Capture the cell that displays the provided text and extract its (x, y) central coordinate. 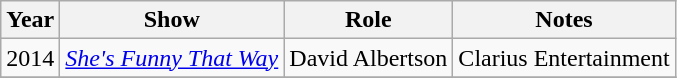
2014 (30, 58)
Notes (564, 20)
Role (368, 20)
Year (30, 20)
Show (172, 20)
Clarius Entertainment (564, 58)
She's Funny That Way (172, 58)
David Albertson (368, 58)
